Find where the given text appears and provide that cell's center as [X, Y] coordinate. 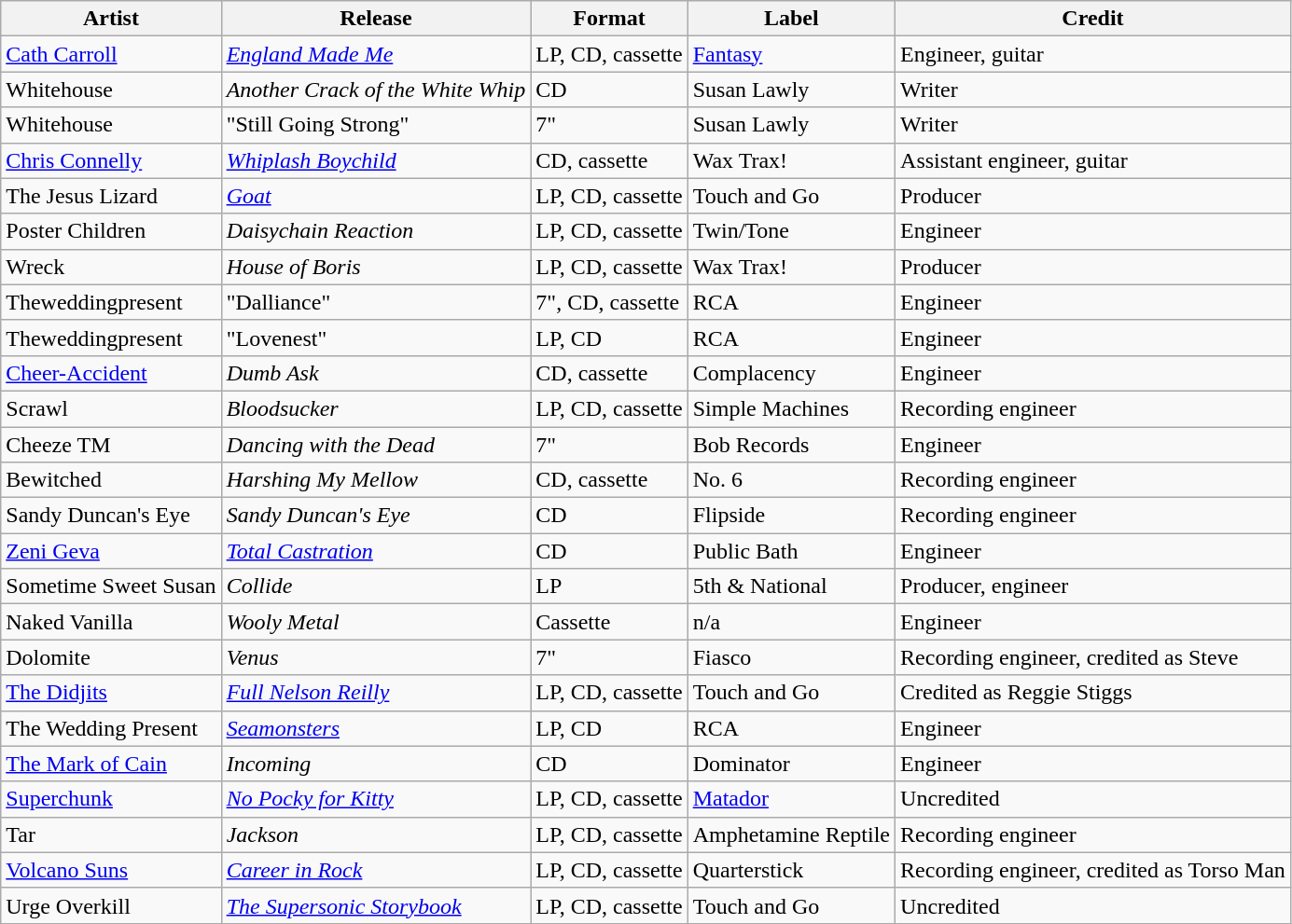
Dancing with the Dead [376, 445]
Venus [376, 657]
Flipside [791, 516]
Producer, engineer [1093, 586]
LP [609, 586]
Bewitched [111, 480]
Amphetamine Reptile [791, 834]
No Pocky for Kitty [376, 799]
Volcano Suns [111, 870]
Cheeze TM [111, 445]
Total Castration [376, 551]
Jackson [376, 834]
England Made Me [376, 54]
The Supersonic Storybook [376, 905]
Poster Children [111, 231]
Credited as Reggie Stiggs [1093, 693]
Collide [376, 586]
Cath Carroll [111, 54]
House of Boris [376, 267]
Whiplash Boychild [376, 160]
Fantasy [791, 54]
Wooly Metal [376, 622]
Recording engineer, credited as Torso Man [1093, 870]
"Dalliance" [376, 302]
Superchunk [111, 799]
Matador [791, 799]
Recording engineer, credited as Steve [1093, 657]
No. 6 [791, 480]
Bob Records [791, 445]
Label [791, 19]
Daisychain Reaction [376, 231]
Simple Machines [791, 408]
Goat [376, 196]
The Jesus Lizard [111, 196]
Zeni Geva [111, 551]
Cassette [609, 622]
Full Nelson Reilly [376, 693]
Harshing My Mellow [376, 480]
Credit [1093, 19]
Another Crack of the White Whip [376, 90]
Engineer, guitar [1093, 54]
Wreck [111, 267]
Twin/Tone [791, 231]
The Mark of Cain [111, 764]
Dolomite [111, 657]
Fiasco [791, 657]
Career in Rock [376, 870]
Scrawl [111, 408]
Incoming [376, 764]
Artist [111, 19]
"Lovenest" [376, 338]
Quarterstick [791, 870]
Seamonsters [376, 728]
Dumb Ask [376, 373]
Sometime Sweet Susan [111, 586]
Chris Connelly [111, 160]
n/a [791, 622]
Format [609, 19]
Bloodsucker [376, 408]
Naked Vanilla [111, 622]
The Didjits [111, 693]
The Wedding Present [111, 728]
Urge Overkill [111, 905]
5th & National [791, 586]
Dominator [791, 764]
7", CD, cassette [609, 302]
Cheer-Accident [111, 373]
Assistant engineer, guitar [1093, 160]
"Still Going Strong" [376, 125]
Public Bath [791, 551]
Release [376, 19]
Tar [111, 834]
Complacency [791, 373]
